Determine the (x, y) coordinate at the center of the cell enclosing the given text.  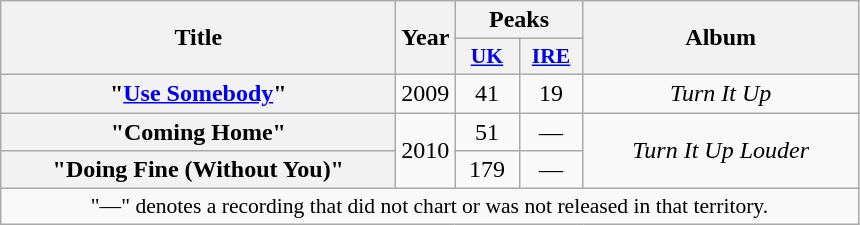
179 (487, 170)
"Use Somebody" (198, 93)
41 (487, 93)
IRE (551, 57)
"Doing Fine (Without You)" (198, 170)
2009 (426, 93)
Turn It Up (720, 93)
Album (720, 38)
51 (487, 131)
"—" denotes a recording that did not chart or was not released in that territory. (430, 207)
Year (426, 38)
Turn It Up Louder (720, 150)
Peaks (519, 20)
19 (551, 93)
UK (487, 57)
Title (198, 38)
2010 (426, 150)
"Coming Home" (198, 131)
